Identify which cell holds the provided text, then report its (X, Y) central coordinate. 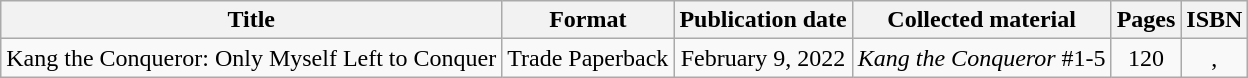
Pages (1146, 20)
ISBN (1214, 20)
Kang the Conqueror: Only Myself Left to Conquer (252, 58)
, (1214, 58)
Kang the Conqueror #1-5 (982, 58)
Trade Paperback (588, 58)
Collected material (982, 20)
Title (252, 20)
Format (588, 20)
February 9, 2022 (763, 58)
Publication date (763, 20)
120 (1146, 58)
